Capture the cell that displays the provided text and extract its [X, Y] central coordinate. 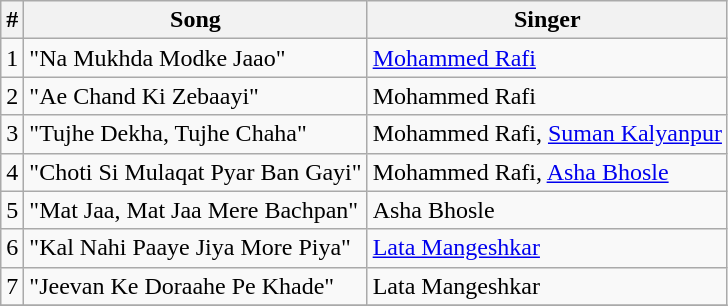
"Kal Nahi Paaye Jiya More Piya" [196, 248]
4 [12, 172]
5 [12, 210]
"Na Mukhda Modke Jaao" [196, 58]
1 [12, 58]
Mohammed Rafi, Asha Bhosle [547, 172]
"Ae Chand Ki Zebaayi" [196, 96]
Mohammed Rafi, Suman Kalyanpur [547, 134]
"Tujhe Dekha, Tujhe Chaha" [196, 134]
3 [12, 134]
Song [196, 20]
"Mat Jaa, Mat Jaa Mere Bachpan" [196, 210]
6 [12, 248]
"Jeevan Ke Doraahe Pe Khade" [196, 286]
7 [12, 286]
# [12, 20]
2 [12, 96]
Singer [547, 20]
Asha Bhosle [547, 210]
"Choti Si Mulaqat Pyar Ban Gayi" [196, 172]
